Output the [X, Y] coordinate of the center of the cell containing the given text.  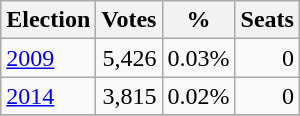
0.03% [198, 58]
Election [48, 20]
Seats [267, 20]
Votes [129, 20]
5,426 [129, 58]
3,815 [129, 96]
2014 [48, 96]
2009 [48, 58]
0.02% [198, 96]
% [198, 20]
